Locate the cell with the specified text and output its [X, Y] center coordinate. 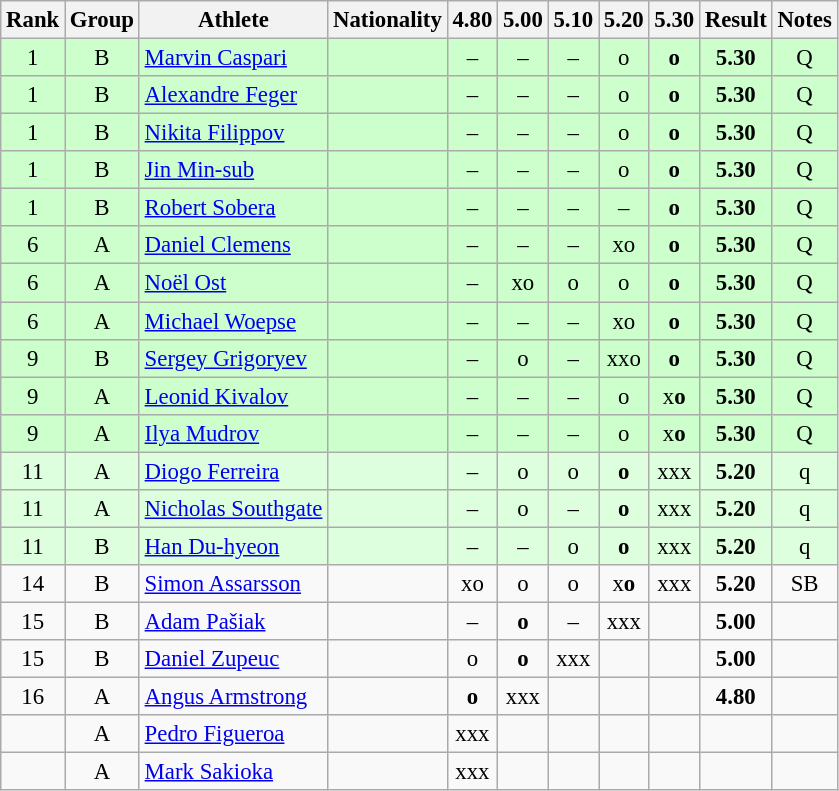
Sergey Grigoryev [233, 358]
Adam Pašiak [233, 621]
Daniel Zupeuc [233, 659]
Daniel Clemens [233, 245]
xxo [624, 358]
Athlete [233, 20]
Ilya Mudrov [233, 433]
16 [33, 697]
SB [804, 584]
Jin Min-sub [233, 170]
Simon Assarsson [233, 584]
Nationality [388, 20]
Robert Sobera [233, 208]
Diogo Ferreira [233, 471]
Nikita Filippov [233, 133]
Marvin Caspari [233, 58]
5.10 [573, 20]
Pedro Figueroa [233, 734]
Alexandre Feger [233, 95]
Nicholas Southgate [233, 509]
Rank [33, 20]
Han Du-hyeon [233, 546]
Result [736, 20]
Group [102, 20]
Noël Ost [233, 283]
Leonid Kivalov [233, 396]
14 [33, 584]
Notes [804, 20]
Mark Sakioka [233, 772]
Michael Woepse [233, 321]
Angus Armstrong [233, 697]
